Identify which cell holds the provided text, then report its [x, y] central coordinate. 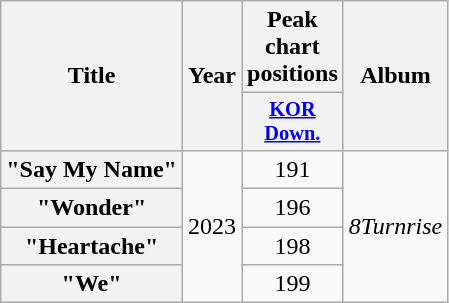
KORDown. [293, 122]
"Wonder" [92, 208]
198 [293, 246]
191 [293, 169]
Album [395, 76]
2023 [212, 226]
"Say My Name" [92, 169]
199 [293, 284]
"Heartache" [92, 246]
"We" [92, 284]
196 [293, 208]
Title [92, 76]
8Turnrise [395, 226]
Year [212, 76]
Peak chart positions [293, 47]
